Provide the [x, y] coordinate of the cell's center where the given text is located.  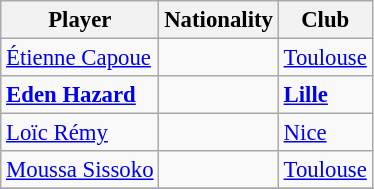
Moussa Sissoko [80, 170]
Nice [325, 133]
Player [80, 20]
Nationality [218, 20]
Étienne Capoue [80, 58]
Club [325, 20]
Eden Hazard [80, 95]
Loïc Rémy [80, 133]
Lille [325, 95]
